Determine the [x, y] coordinate at the center of the cell enclosing the given text.  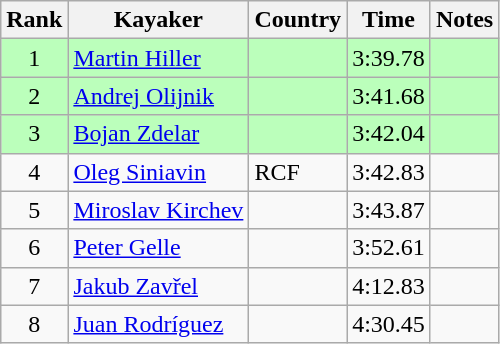
4:30.45 [389, 324]
Miroslav Kirchev [158, 210]
5 [34, 210]
RCF [298, 172]
4:12.83 [389, 286]
Rank [34, 20]
3 [34, 134]
Bojan Zdelar [158, 134]
Oleg Siniavin [158, 172]
Martin Hiller [158, 58]
Country [298, 20]
3:42.83 [389, 172]
2 [34, 96]
3:41.68 [389, 96]
1 [34, 58]
Jakub Zavřel [158, 286]
3:43.87 [389, 210]
7 [34, 286]
Peter Gelle [158, 248]
8 [34, 324]
4 [34, 172]
Notes [464, 20]
3:52.61 [389, 248]
Time [389, 20]
Juan Rodríguez [158, 324]
Kayaker [158, 20]
6 [34, 248]
3:39.78 [389, 58]
3:42.04 [389, 134]
Andrej Olijnik [158, 96]
